Find where the given text appears and provide that cell's center as (x, y) coordinate. 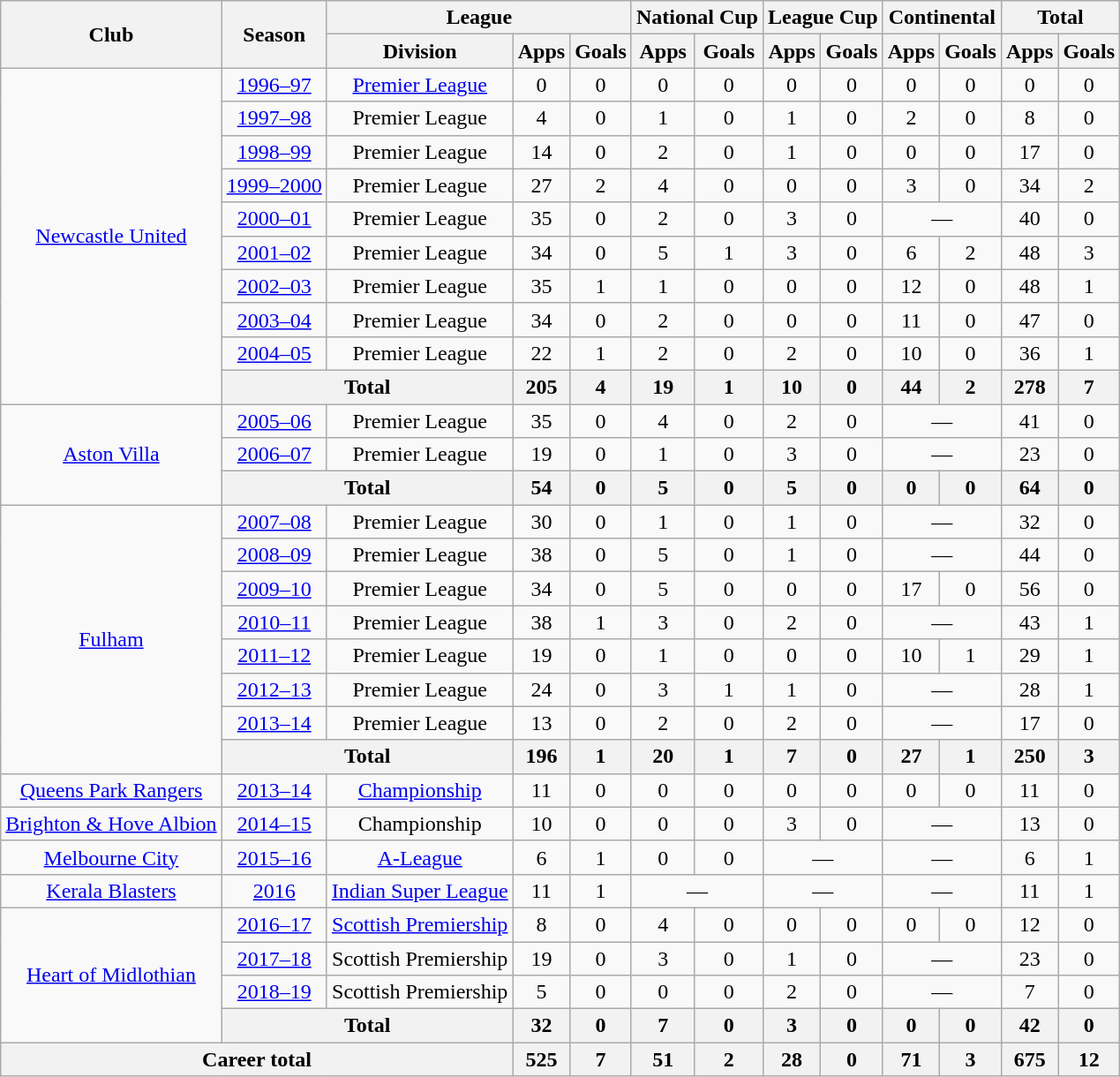
250 (1029, 757)
Season (274, 34)
40 (1029, 219)
42 (1029, 1026)
2001–02 (274, 252)
Kerala Blasters (111, 891)
675 (1029, 1059)
1996–97 (274, 85)
2004–05 (274, 353)
2002–03 (274, 286)
2012–13 (274, 689)
43 (1029, 622)
24 (541, 689)
36 (1029, 353)
30 (541, 522)
Heart of Midlothian (111, 975)
Continental (942, 18)
2011–12 (274, 656)
20 (663, 757)
National Cup (697, 18)
2016–17 (274, 924)
525 (541, 1059)
Fulham (111, 639)
2006–07 (274, 455)
2003–04 (274, 320)
2010–11 (274, 622)
2009–10 (274, 589)
2007–08 (274, 522)
Brighton & Hove Albion (111, 824)
2016 (274, 891)
205 (541, 387)
51 (663, 1059)
Club (111, 34)
A-League (420, 857)
2014–15 (274, 824)
Indian Super League (420, 891)
14 (541, 152)
1998–99 (274, 152)
2017–18 (274, 958)
47 (1029, 320)
56 (1029, 589)
196 (541, 757)
2000–01 (274, 219)
Division (420, 51)
Queens Park Rangers (111, 790)
1997–98 (274, 118)
Career total (257, 1059)
League (478, 18)
64 (1029, 488)
League Cup (823, 18)
2008–09 (274, 555)
54 (541, 488)
278 (1029, 387)
2018–19 (274, 992)
29 (1029, 656)
Newcastle United (111, 237)
Melbourne City (111, 857)
71 (911, 1059)
1999–2000 (274, 185)
Aston Villa (111, 455)
22 (541, 353)
41 (1029, 421)
2005–06 (274, 421)
2015–16 (274, 857)
